Locate the cell with the specified text and output its [X, Y] center coordinate. 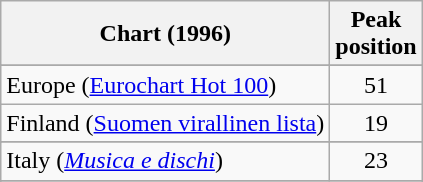
Europe (Eurochart Hot 100) [166, 85]
19 [376, 123]
51 [376, 85]
Italy (Musica e dischi) [166, 161]
23 [376, 161]
Chart (1996) [166, 34]
Finland (Suomen virallinen lista) [166, 123]
Peakposition [376, 34]
